Pinpoint the cell where the given text exists, returning its (X, Y) midpoint coordinate. 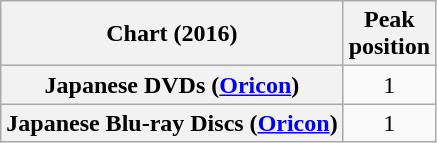
Chart (2016) (172, 34)
Japanese Blu-ray Discs (Oricon) (172, 123)
Peakposition (389, 34)
Japanese DVDs (Oricon) (172, 85)
